Return the (x, y) coordinate for the center point of the cell that contains the specified text.  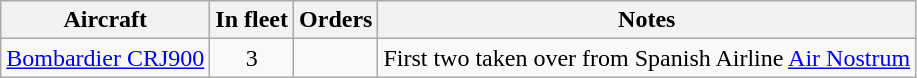
First two taken over from Spanish Airline Air Nostrum (647, 58)
3 (252, 58)
Bombardier CRJ900 (106, 58)
Aircraft (106, 20)
In fleet (252, 20)
Notes (647, 20)
Orders (336, 20)
